Determine the (x, y) coordinate at the center of the cell enclosing the given text.  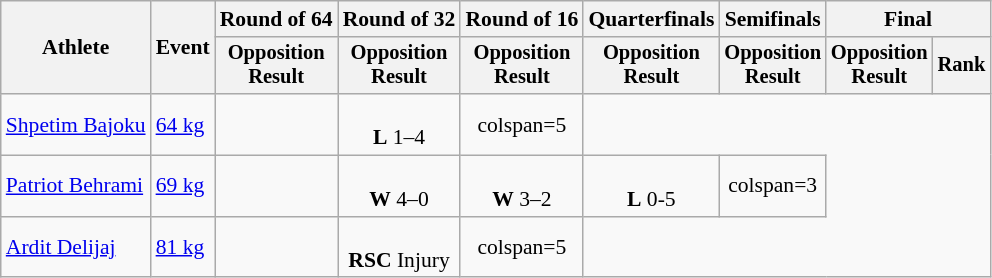
Patriot Behrami (76, 186)
colspan=3 (772, 186)
Ardit Delijaj (76, 248)
Rank (962, 66)
Round of 64 (276, 19)
Round of 16 (522, 19)
81 kg (183, 248)
Final (908, 19)
Quarterfinals (651, 19)
64 kg (183, 124)
Round of 32 (400, 19)
L 0-5 (651, 186)
Semifinals (772, 19)
69 kg (183, 186)
W 4–0 (400, 186)
Athlete (76, 48)
W 3–2 (522, 186)
L 1–4 (400, 124)
Shpetim Bajoku (76, 124)
Event (183, 48)
RSC Injury (400, 248)
